Output the (X, Y) coordinate of the center of the cell containing the given text.  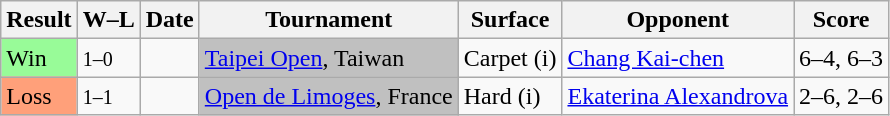
Surface (510, 20)
1–1 (108, 96)
Open de Limoges, France (328, 96)
6–4, 6–3 (842, 58)
W–L (108, 20)
Carpet (i) (510, 58)
Ekaterina Alexandrova (678, 96)
Result (39, 20)
Hard (i) (510, 96)
2–6, 2–6 (842, 96)
Opponent (678, 20)
Taipei Open, Taiwan (328, 58)
Win (39, 58)
1–0 (108, 58)
Chang Kai-chen (678, 58)
Date (170, 20)
Tournament (328, 20)
Score (842, 20)
Loss (39, 96)
